Extract the [x, y] coordinate from the center of the cell holding the provided text.  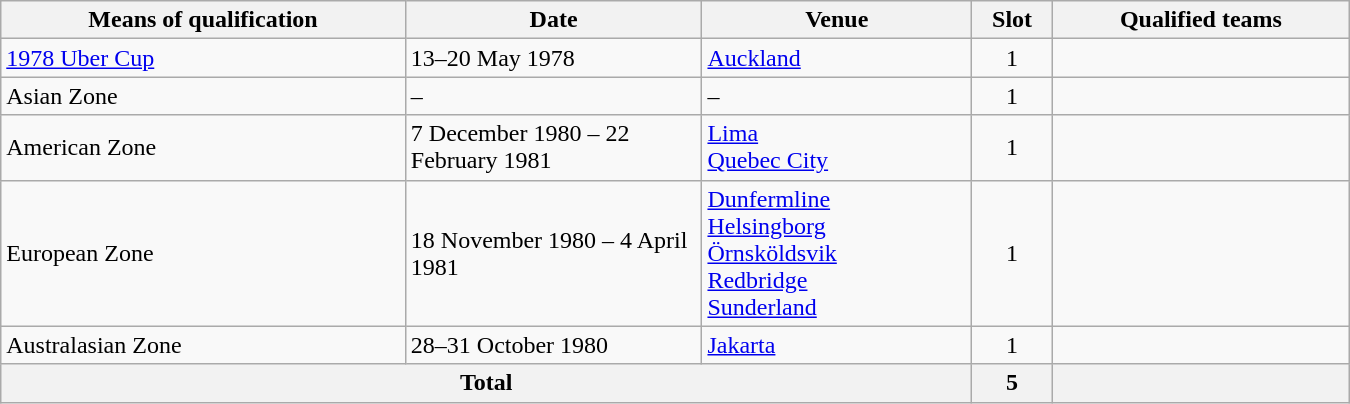
DunfermlineHelsingborgÖrnsköldsvikRedbridgeSunderland [837, 253]
Total [486, 383]
Venue [837, 20]
European Zone [204, 253]
Jakarta [837, 345]
LimaQuebec City [837, 148]
Slot [1012, 20]
Means of qualification [204, 20]
American Zone [204, 148]
13–20 May 1978 [554, 58]
18 November 1980 – 4 April 1981 [554, 253]
Auckland [837, 58]
28–31 October 1980 [554, 345]
7 December 1980 – 22 February 1981 [554, 148]
Date [554, 20]
1978 Uber Cup [204, 58]
Australasian Zone [204, 345]
Qualified teams [1202, 20]
Asian Zone [204, 96]
5 [1012, 383]
